Locate the cell with the specified text and output its (x, y) center coordinate. 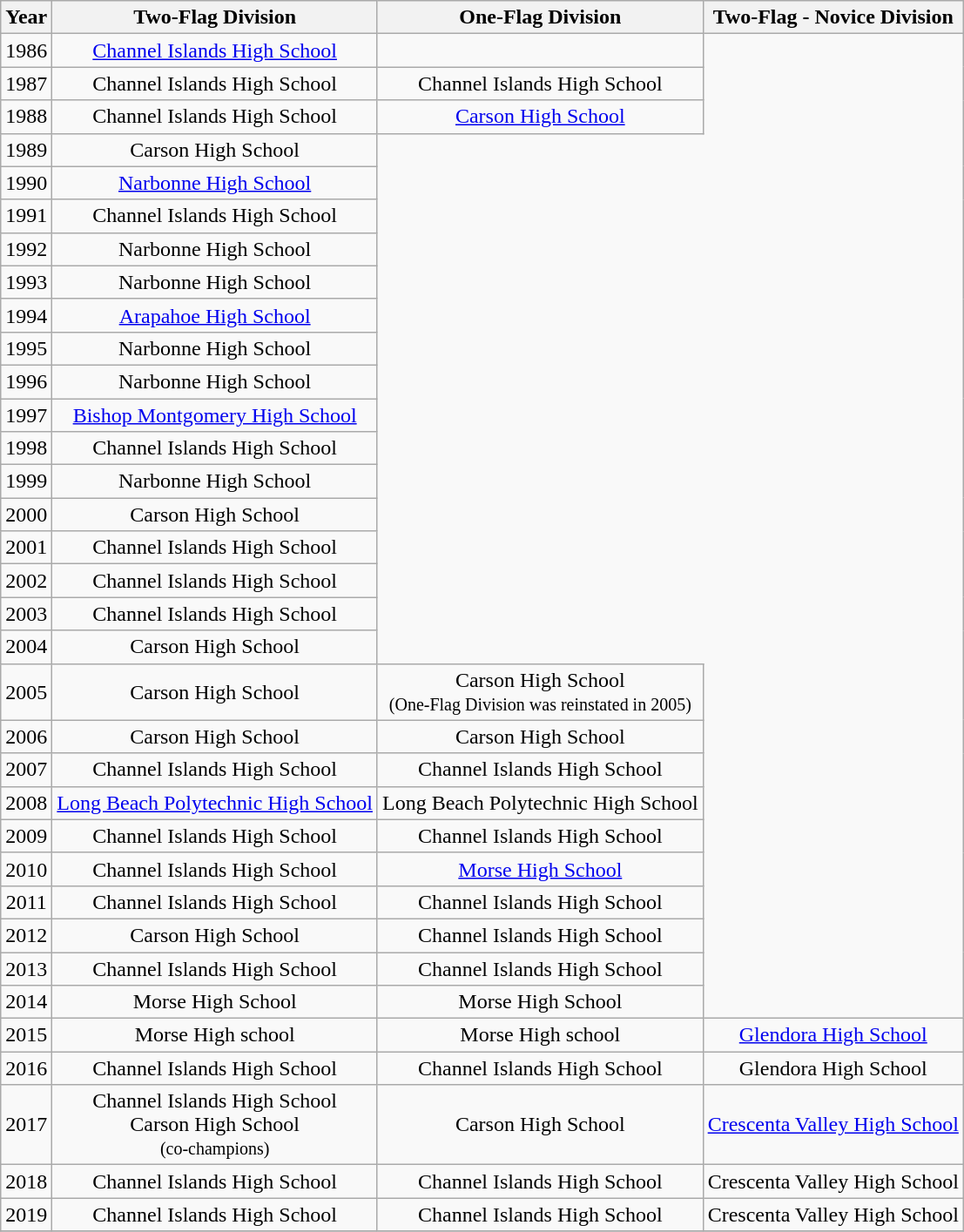
2012 (26, 935)
Arapahoe High School (215, 315)
2010 (26, 869)
1988 (26, 117)
2001 (26, 548)
1991 (26, 216)
2014 (26, 1002)
2011 (26, 902)
Bishop Montgomery High School (215, 415)
1986 (26, 50)
2003 (26, 614)
1989 (26, 150)
2002 (26, 581)
Carson High School(One-Flag Division was reinstated in 2005) (540, 691)
2018 (26, 1182)
1990 (26, 183)
1996 (26, 381)
2004 (26, 647)
1999 (26, 481)
1998 (26, 448)
1997 (26, 415)
Channel Islands High SchoolCarson High School(co-champions) (215, 1125)
2000 (26, 515)
2017 (26, 1125)
2013 (26, 969)
One-Flag Division (540, 17)
Two-Flag - Novice Division (833, 17)
1995 (26, 348)
Year (26, 17)
2005 (26, 691)
1994 (26, 315)
1992 (26, 249)
2007 (26, 770)
2009 (26, 836)
2008 (26, 803)
1987 (26, 84)
1993 (26, 282)
2015 (26, 1035)
2016 (26, 1068)
Two-Flag Division (215, 17)
2006 (26, 737)
2019 (26, 1215)
